Pinpoint the cell where the given text exists, returning its (X, Y) midpoint coordinate. 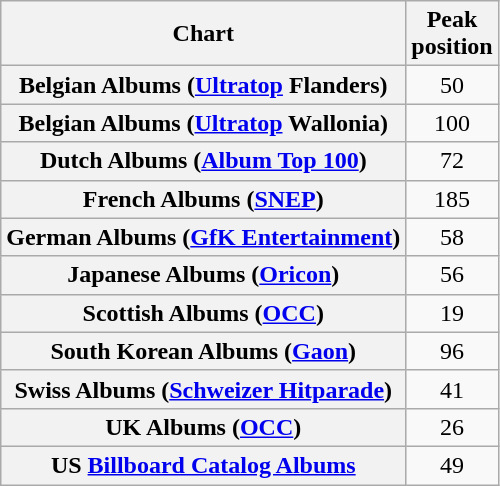
49 (452, 465)
South Korean Albums (Gaon) (204, 351)
96 (452, 351)
Japanese Albums (Oricon) (204, 275)
US Billboard Catalog Albums (204, 465)
Chart (204, 34)
72 (452, 161)
German Albums (GfK Entertainment) (204, 237)
Dutch Albums (Album Top 100) (204, 161)
41 (452, 389)
56 (452, 275)
UK Albums (OCC) (204, 427)
Belgian Albums (Ultratop Flanders) (204, 85)
50 (452, 85)
Swiss Albums (Schweizer Hitparade) (204, 389)
100 (452, 123)
Peakposition (452, 34)
26 (452, 427)
58 (452, 237)
French Albums (SNEP) (204, 199)
Belgian Albums (Ultratop Wallonia) (204, 123)
19 (452, 313)
Scottish Albums (OCC) (204, 313)
185 (452, 199)
